Pinpoint the cell where the given text exists, returning its [x, y] midpoint coordinate. 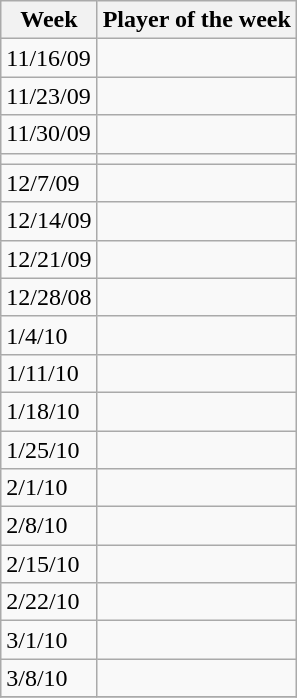
2/1/10 [49, 488]
11/16/09 [49, 58]
11/23/09 [49, 96]
11/30/09 [49, 134]
12/7/09 [49, 183]
1/11/10 [49, 373]
3/8/10 [49, 678]
2/15/10 [49, 564]
12/28/08 [49, 297]
12/14/09 [49, 221]
1/4/10 [49, 335]
Player of the week [196, 20]
3/1/10 [49, 640]
1/18/10 [49, 411]
1/25/10 [49, 449]
2/22/10 [49, 602]
12/21/09 [49, 259]
Week [49, 20]
2/8/10 [49, 526]
